From the cell containing the given text, extract its center point as (X, Y) coordinate. 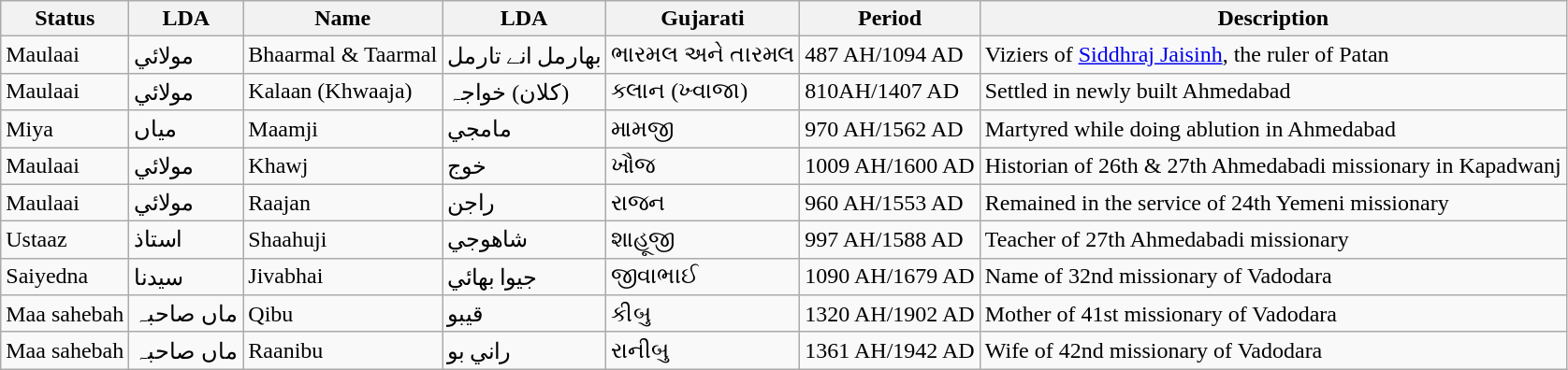
Miya (65, 129)
Bhaarmal & Taarmal (342, 55)
جیوا بھائي (524, 277)
Khawj (342, 166)
استاذ (186, 240)
Qibu (342, 314)
سیدنا (186, 277)
મામજી (703, 129)
بھارمل انے تارمل (524, 55)
Remained in the service of 24th Yemeni missionary (1272, 203)
Raanibu (342, 350)
1320 AH/1902 AD (890, 314)
Kalaan (Khwaaja) (342, 92)
Maamji (342, 129)
કીબુ (703, 314)
شاھوجي (524, 240)
Gujarati (703, 19)
1361 AH/1942 AD (890, 350)
Jivabhai (342, 277)
Settled in newly built Ahmedabad (1272, 92)
રાનીબુ (703, 350)
Name of 32nd missionary of Vadodara (1272, 277)
શાહૂજી (703, 240)
کلان) خواجہ) (524, 92)
કલાન (ખ્વાજા) (703, 92)
810AH/1407 AD (890, 92)
میاں (186, 129)
Period (890, 19)
Historian of 26th & 27th Ahmedabadi missionary in Kapadwanj (1272, 166)
જીવાભાઈ (703, 277)
Mother of 41st missionary of Vadodara (1272, 314)
Name (342, 19)
રાજન (703, 203)
997 AH/1588 AD (890, 240)
Martyred while doing ablution in Ahmedabad (1272, 129)
970 AH/1562 AD (890, 129)
1009 AH/1600 AD (890, 166)
ખૌજ (703, 166)
راجن (524, 203)
Saiyedna (65, 277)
Status (65, 19)
مامجي (524, 129)
Description (1272, 19)
1090 AH/1679 AD (890, 277)
ભારમલ અને તારમલ (703, 55)
Raajan (342, 203)
960 AH/1553 AD (890, 203)
487 AH/1094 AD (890, 55)
Ustaaz (65, 240)
قیبو (524, 314)
خوج (524, 166)
Viziers of Siddhraj Jaisinh, the ruler of Patan (1272, 55)
Wife of 42nd missionary of Vadodara (1272, 350)
Shaahuji (342, 240)
راني بو (524, 350)
Teacher of 27th Ahmedabadi missionary (1272, 240)
